Detect which cell encompasses the target text, then output its (x, y) center coordinate. 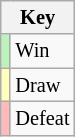
Draw (42, 85)
Win (42, 51)
Key (38, 17)
Defeat (42, 118)
